Return the [X, Y] coordinate for the center point of the cell that contains the specified text.  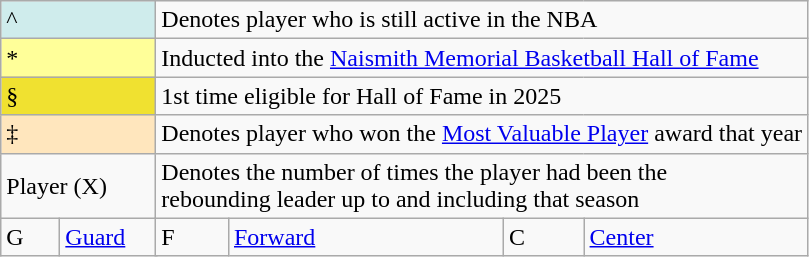
1st time eligible for Hall of Fame in 2025 [482, 96]
Denotes player who is still active in the NBA [482, 20]
§ [78, 96]
^ [78, 20]
* [78, 58]
‡ [78, 134]
Player (X) [78, 186]
Guard [108, 237]
Denotes player who won the Most Valuable Player award that year [482, 134]
Forward [366, 237]
F [192, 237]
Denotes the number of times the player had been therebounding leader up to and including that season [482, 186]
C [544, 237]
G [30, 237]
Inducted into the Naismith Memorial Basketball Hall of Fame [482, 58]
Center [696, 237]
